From the cell containing the given text, extract its center point as [x, y] coordinate. 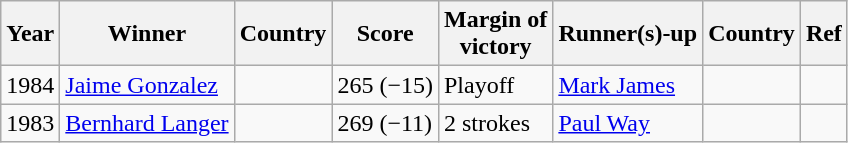
Runner(s)-up [628, 34]
269 (−11) [386, 123]
Winner [147, 34]
Ref [824, 34]
1984 [30, 85]
Jaime Gonzalez [147, 85]
Mark James [628, 85]
Playoff [495, 85]
2 strokes [495, 123]
265 (−15) [386, 85]
Year [30, 34]
Paul Way [628, 123]
1983 [30, 123]
Score [386, 34]
Margin ofvictory [495, 34]
Bernhard Langer [147, 123]
